Determine the [x, y] coordinate at the center of the cell enclosing the given text.  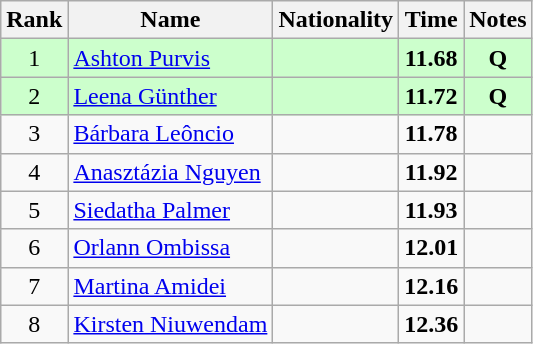
6 [34, 248]
Leena Günther [170, 96]
3 [34, 134]
Time [432, 20]
Rank [34, 20]
1 [34, 58]
11.68 [432, 58]
12.16 [432, 286]
2 [34, 96]
Ashton Purvis [170, 58]
7 [34, 286]
11.78 [432, 134]
Notes [498, 20]
12.36 [432, 324]
11.93 [432, 210]
11.92 [432, 172]
Kirsten Niuwendam [170, 324]
5 [34, 210]
4 [34, 172]
8 [34, 324]
Nationality [336, 20]
Martina Amidei [170, 286]
Siedatha Palmer [170, 210]
11.72 [432, 96]
Anasztázia Nguyen [170, 172]
12.01 [432, 248]
Orlann Ombissa [170, 248]
Name [170, 20]
Bárbara Leôncio [170, 134]
